Locate the cell with the specified text and output its (x, y) center coordinate. 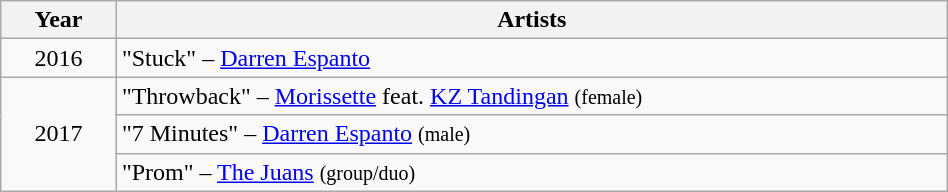
"Prom" – The Juans (group/duo) (532, 172)
Year (59, 20)
"Stuck" – Darren Espanto (532, 58)
2016 (59, 58)
"Throwback" – Morissette feat. KZ Tandingan (female) (532, 96)
2017 (59, 134)
"7 Minutes" – Darren Espanto (male) (532, 134)
Artists (532, 20)
